Return the [X, Y] coordinate for the center point of the cell that contains the specified text.  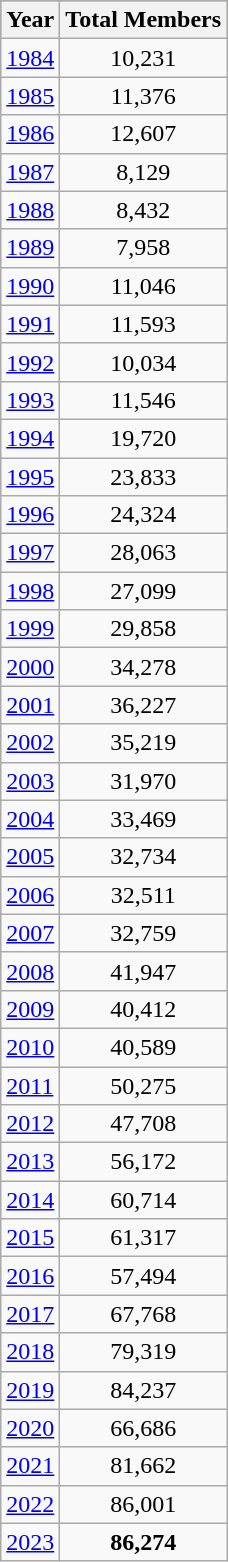
2002 [30, 743]
1992 [30, 362]
2010 [30, 1047]
2022 [30, 1504]
Total Members [144, 20]
2008 [30, 971]
29,858 [144, 629]
50,275 [144, 1085]
2007 [30, 933]
10,034 [144, 362]
41,947 [144, 971]
1996 [30, 515]
86,001 [144, 1504]
34,278 [144, 667]
19,720 [144, 438]
2018 [30, 1352]
2021 [30, 1466]
2004 [30, 819]
32,734 [144, 857]
1990 [30, 286]
1989 [30, 248]
1987 [30, 172]
36,227 [144, 705]
81,662 [144, 1466]
11,046 [144, 286]
86,274 [144, 1542]
1991 [30, 324]
1994 [30, 438]
10,231 [144, 58]
35,219 [144, 743]
2000 [30, 667]
23,833 [144, 477]
28,063 [144, 553]
11,546 [144, 400]
2006 [30, 895]
67,768 [144, 1314]
60,714 [144, 1200]
1988 [30, 210]
24,324 [144, 515]
2019 [30, 1390]
2020 [30, 1428]
2015 [30, 1238]
2003 [30, 781]
1984 [30, 58]
2001 [30, 705]
33,469 [144, 819]
31,970 [144, 781]
2013 [30, 1162]
8,432 [144, 210]
11,593 [144, 324]
2023 [30, 1542]
2012 [30, 1124]
32,511 [144, 895]
7,958 [144, 248]
32,759 [144, 933]
47,708 [144, 1124]
1986 [30, 134]
79,319 [144, 1352]
2017 [30, 1314]
27,099 [144, 591]
2009 [30, 1009]
1998 [30, 591]
1993 [30, 400]
8,129 [144, 172]
40,589 [144, 1047]
12,607 [144, 134]
2011 [30, 1085]
2005 [30, 857]
1995 [30, 477]
1999 [30, 629]
11,376 [144, 96]
57,494 [144, 1276]
66,686 [144, 1428]
61,317 [144, 1238]
Year [30, 20]
1997 [30, 553]
56,172 [144, 1162]
84,237 [144, 1390]
2016 [30, 1276]
2014 [30, 1200]
1985 [30, 96]
40,412 [144, 1009]
